Determine the (X, Y) coordinate at the center of the cell enclosing the given text.  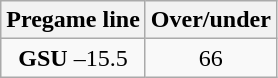
66 (210, 58)
GSU –15.5 (74, 58)
Pregame line (74, 20)
Over/under (210, 20)
